For the text-containing cell, return its midpoint in (X, Y) coordinate format. 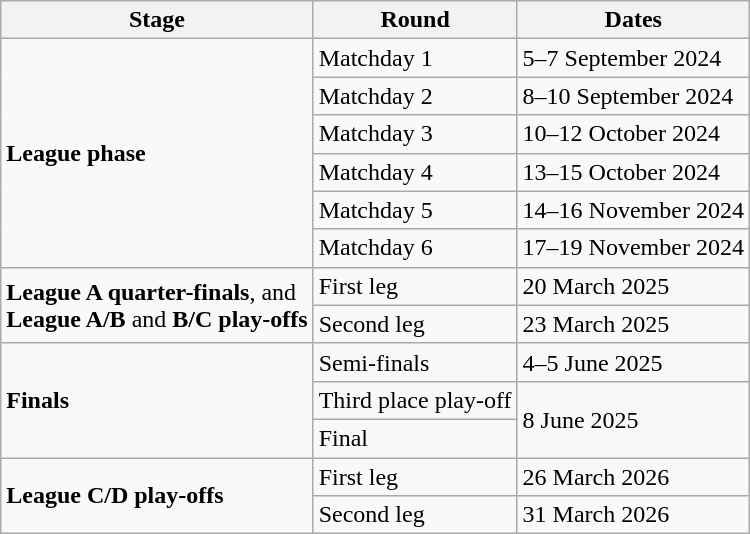
23 March 2025 (633, 324)
Matchday 3 (415, 134)
8 June 2025 (633, 419)
Matchday 2 (415, 96)
10–12 October 2024 (633, 134)
13–15 October 2024 (633, 172)
Semi-finals (415, 362)
Stage (157, 20)
Round (415, 20)
26 March 2026 (633, 477)
14–16 November 2024 (633, 210)
5–7 September 2024 (633, 58)
Final (415, 438)
League phase (157, 153)
League C/D play-offs (157, 496)
Matchday 4 (415, 172)
Matchday 6 (415, 248)
League A quarter-finals, andLeague A/B and B/C play-offs (157, 305)
4–5 June 2025 (633, 362)
31 March 2026 (633, 515)
20 March 2025 (633, 286)
Dates (633, 20)
Matchday 5 (415, 210)
8–10 September 2024 (633, 96)
Finals (157, 400)
17–19 November 2024 (633, 248)
Matchday 1 (415, 58)
Third place play-off (415, 400)
